Capture the cell that displays the provided text and extract its (X, Y) central coordinate. 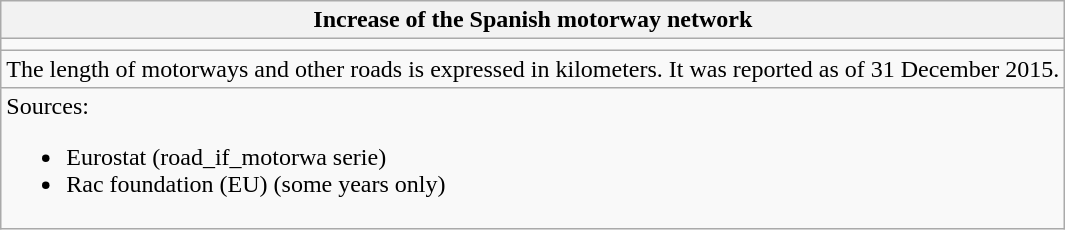
Sources:Eurostat (road_if_motorwa serie) Rac foundation (EU) (some years only) (533, 158)
The length of motorways and other roads is expressed in kilometers. It was reported as of 31 December 2015. (533, 69)
Increase of the Spanish motorway network (533, 20)
